From the cell containing the given text, extract its center point as (x, y) coordinate. 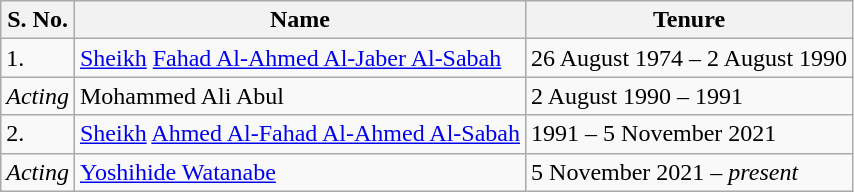
Tenure (690, 20)
2 August 1990 – 1991 (690, 96)
Mohammed Ali Abul (300, 96)
2. (38, 134)
S. No. (38, 20)
Name (300, 20)
Yoshihide Watanabe (300, 172)
Sheikh Ahmed Al-Fahad Al-Ahmed Al-Sabah (300, 134)
1991 – 5 November 2021 (690, 134)
26 August 1974 – 2 August 1990 (690, 58)
5 November 2021 – present (690, 172)
1. (38, 58)
Sheikh Fahad Al-Ahmed Al-Jaber Al-Sabah (300, 58)
